Scan for the cell matching the given text and deliver its [X, Y] coordinate at center. 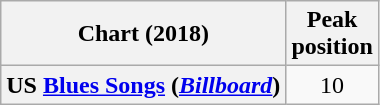
Chart (2018) [144, 34]
Peakposition [332, 34]
US Blues Songs (Billboard) [144, 85]
10 [332, 85]
